Output the [x, y] coordinate of the center of the cell containing the given text.  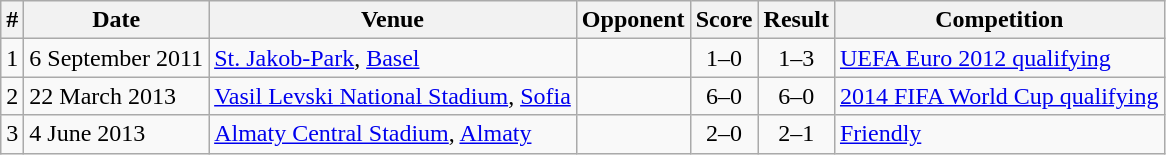
2–1 [796, 134]
2–0 [724, 134]
Opponent [633, 20]
Venue [393, 20]
3 [12, 134]
# [12, 20]
UEFA Euro 2012 qualifying [999, 58]
Friendly [999, 134]
Score [724, 20]
Competition [999, 20]
22 March 2013 [116, 96]
2 [12, 96]
St. Jakob-Park, Basel [393, 58]
1 [12, 58]
Vasil Levski National Stadium, Sofia [393, 96]
Almaty Central Stadium, Almaty [393, 134]
2014 FIFA World Cup qualifying [999, 96]
Result [796, 20]
Date [116, 20]
4 June 2013 [116, 134]
1–0 [724, 58]
6 September 2011 [116, 58]
1–3 [796, 58]
